Search for the cell housing the specified text and yield its (x, y) center coordinate. 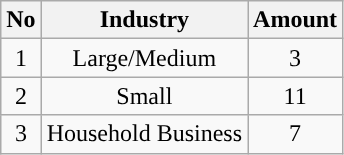
7 (296, 134)
1 (21, 58)
Small (144, 96)
Household Business (144, 134)
Industry (144, 20)
Amount (296, 20)
11 (296, 96)
Large/Medium (144, 58)
No (21, 20)
2 (21, 96)
